Output the (X, Y) coordinate of the center of the cell containing the given text.  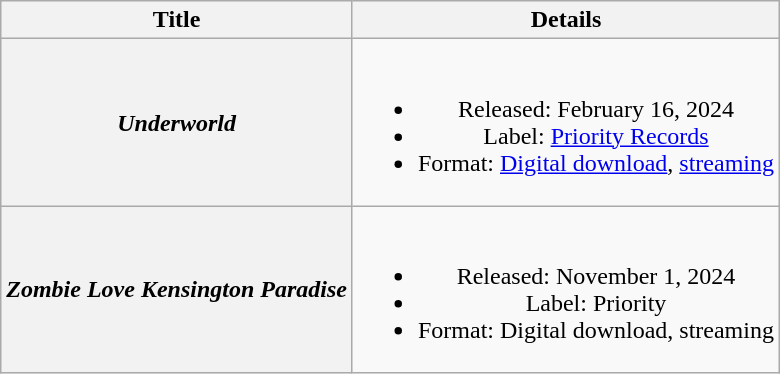
Title (177, 20)
Released: November 1, 2024Label: PriorityFormat: Digital download, streaming (566, 290)
Released: February 16, 2024Label: Priority RecordsFormat: Digital download, streaming (566, 122)
Details (566, 20)
Underworld (177, 122)
Zombie Love Kensington Paradise (177, 290)
